Extract the (x, y) coordinate from the center of the cell holding the provided text.  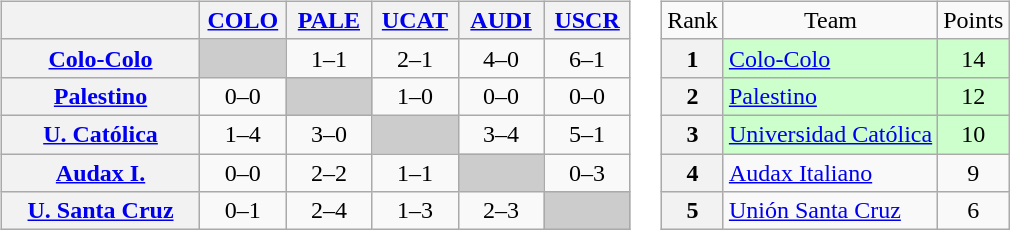
0–1 (243, 211)
Team (830, 20)
3 (693, 134)
2–4 (329, 211)
1–3 (415, 211)
1 (693, 58)
COLO (243, 20)
10 (974, 134)
2 (693, 96)
UCAT (415, 20)
U. Santa Cruz (100, 211)
1–0 (415, 96)
3–4 (501, 134)
Audax I. (100, 173)
PALE (329, 20)
5 (693, 211)
Rank (693, 20)
Universidad Católica (830, 134)
0–3 (587, 173)
USCR (587, 20)
4 (693, 173)
12 (974, 96)
U. Católica (100, 134)
3–0 (329, 134)
Points (974, 20)
AUDI (501, 20)
2–1 (415, 58)
Unión Santa Cruz (830, 211)
Audax Italiano (830, 173)
2–2 (329, 173)
6 (974, 211)
9 (974, 173)
6–1 (587, 58)
2–3 (501, 211)
4–0 (501, 58)
1–4 (243, 134)
5–1 (587, 134)
14 (974, 58)
